Provide the (X, Y) coordinate of the cell's center where the given text is located.  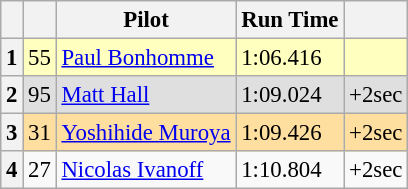
4 (12, 170)
Nicolas Ivanoff (146, 170)
Matt Hall (146, 95)
27 (40, 170)
1:10.804 (290, 170)
Yoshihide Muroya (146, 133)
1:09.024 (290, 95)
55 (40, 58)
1:06.416 (290, 58)
3 (12, 133)
Paul Bonhomme (146, 58)
95 (40, 95)
2 (12, 95)
1 (12, 58)
31 (40, 133)
Pilot (146, 20)
Run Time (290, 20)
1:09.426 (290, 133)
